Pinpoint the cell where the given text exists, returning its [x, y] midpoint coordinate. 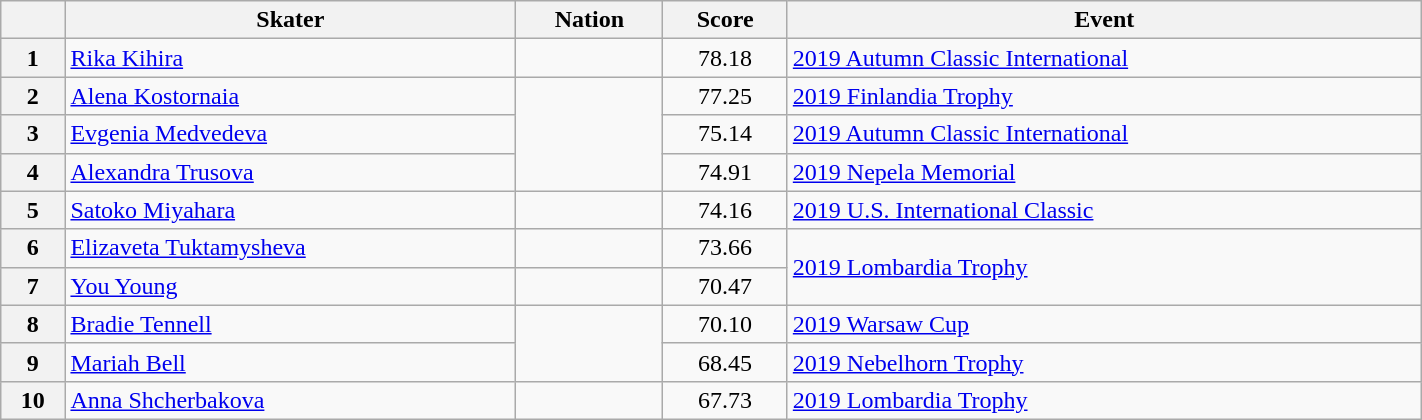
2019 Warsaw Cup [1104, 324]
2019 Nepela Memorial [1104, 172]
2 [33, 96]
8 [33, 324]
5 [33, 210]
74.16 [725, 210]
You Young [290, 286]
70.10 [725, 324]
3 [33, 134]
70.47 [725, 286]
1 [33, 58]
Satoko Miyahara [290, 210]
10 [33, 400]
Event [1104, 20]
Anna Shcherbakova [290, 400]
2019 Nebelhorn Trophy [1104, 362]
6 [33, 248]
2019 U.S. International Classic [1104, 210]
67.73 [725, 400]
77.25 [725, 96]
Bradie Tennell [290, 324]
74.91 [725, 172]
68.45 [725, 362]
2019 Finlandia Trophy [1104, 96]
Rika Kihira [290, 58]
75.14 [725, 134]
78.18 [725, 58]
Elizaveta Tuktamysheva [290, 248]
Mariah Bell [290, 362]
73.66 [725, 248]
9 [33, 362]
Score [725, 20]
7 [33, 286]
Alena Kostornaia [290, 96]
Alexandra Trusova [290, 172]
Evgenia Medvedeva [290, 134]
Nation [590, 20]
4 [33, 172]
Skater [290, 20]
